For the text-containing cell, return its midpoint in [X, Y] coordinate format. 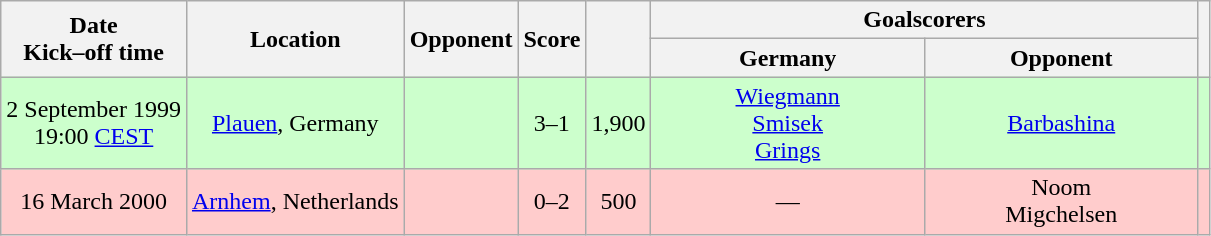
3–1 [552, 123]
0–2 [552, 202]
DateKick–off time [94, 39]
Plauen, Germany [295, 123]
Goalscorers [924, 20]
16 March 2000 [94, 202]
Arnhem, Netherlands [295, 202]
Noom Migchelsen [1061, 202]
500 [618, 202]
Germany [788, 58]
Location [295, 39]
Barbashina [1061, 123]
2 September 199919:00 CEST [94, 123]
— [788, 202]
Score [552, 39]
1,900 [618, 123]
Wiegmann Smisek Grings [788, 123]
